Provide the [X, Y] coordinate of the cell's center where the given text is located.  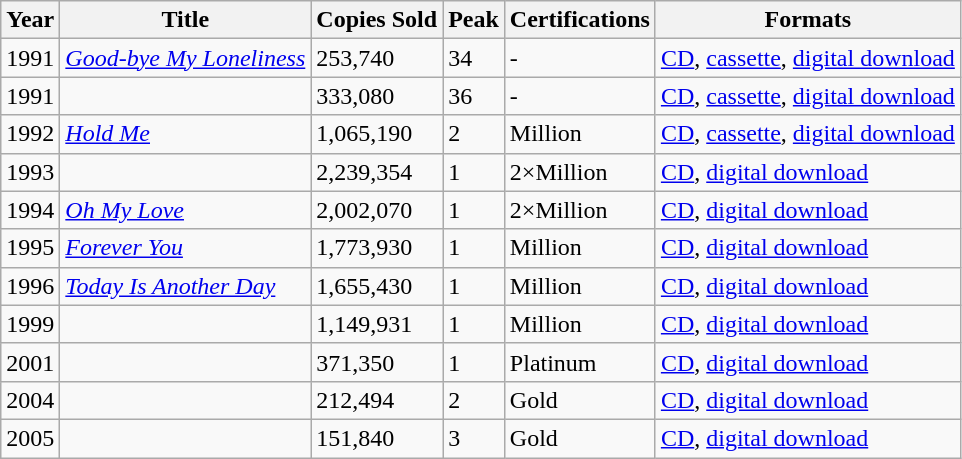
1,773,930 [377, 248]
2,239,354 [377, 172]
1999 [30, 324]
Today Is Another Day [186, 286]
36 [474, 96]
253,740 [377, 58]
1,655,430 [377, 286]
Good-bye My Loneliness [186, 58]
Copies Sold [377, 20]
2,002,070 [377, 210]
2001 [30, 362]
2005 [30, 438]
1993 [30, 172]
2004 [30, 400]
Peak [474, 20]
Hold Me [186, 134]
Formats [808, 20]
3 [474, 438]
151,840 [377, 438]
Forever You [186, 248]
1996 [30, 286]
Certifications [580, 20]
1995 [30, 248]
371,350 [377, 362]
Platinum [580, 362]
Oh My Love [186, 210]
1992 [30, 134]
333,080 [377, 96]
1994 [30, 210]
Year [30, 20]
212,494 [377, 400]
Title [186, 20]
1,149,931 [377, 324]
34 [474, 58]
1,065,190 [377, 134]
